Pinpoint the cell where the given text exists, returning its (x, y) midpoint coordinate. 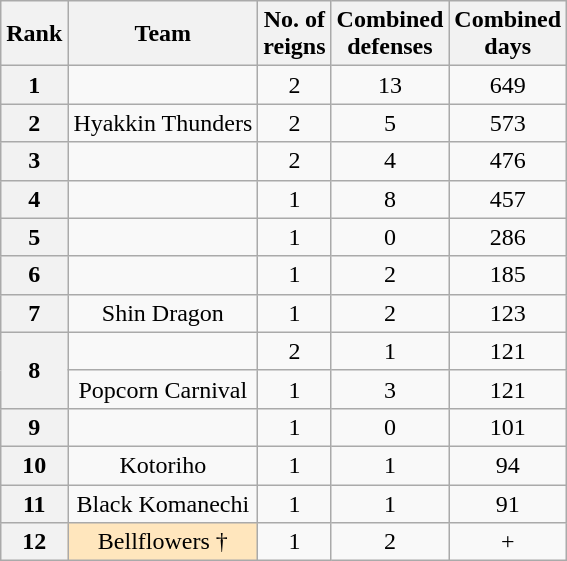
123 (508, 313)
457 (508, 199)
573 (508, 123)
Popcorn Carnival (163, 389)
11 (34, 503)
Combineddays (508, 34)
Rank (34, 34)
Team (163, 34)
+ (508, 542)
286 (508, 237)
94 (508, 465)
Hyakkin Thunders (163, 123)
9 (34, 427)
476 (508, 161)
Combineddefenses (390, 34)
91 (508, 503)
Bellflowers † (163, 542)
6 (34, 275)
Kotoriho (163, 465)
Shin Dragon (163, 313)
Black Komanechi (163, 503)
13 (390, 85)
No. ofreigns (294, 34)
12 (34, 542)
10 (34, 465)
649 (508, 85)
185 (508, 275)
7 (34, 313)
101 (508, 427)
